Search for the cell housing the specified text and yield its [X, Y] center coordinate. 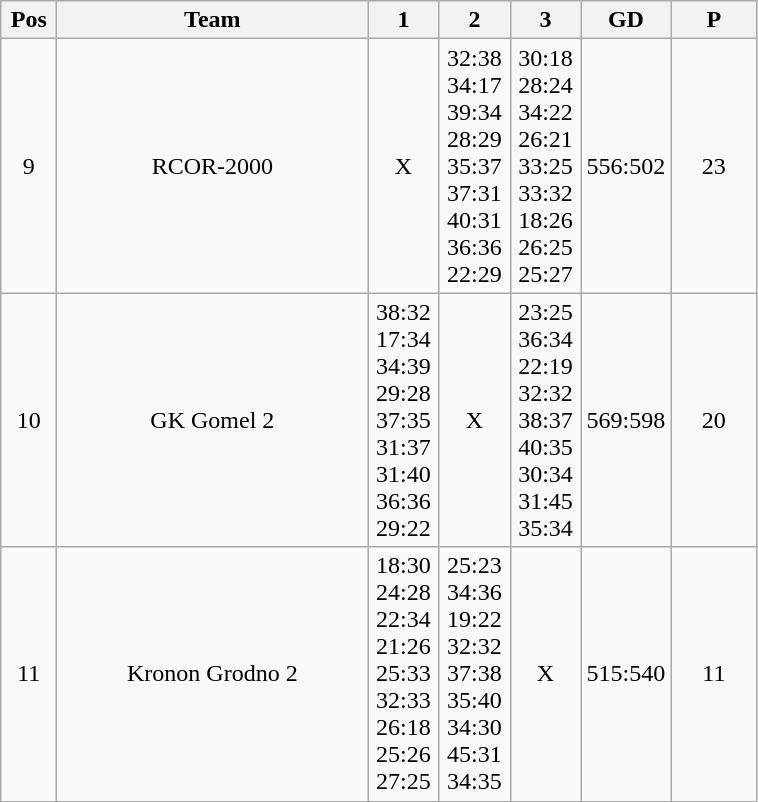
20 [714, 420]
RCOR-2000 [212, 166]
Kronon Grodno 2 [212, 674]
569:598 [626, 420]
Team [212, 20]
Pos [29, 20]
10 [29, 420]
25:2334:3619:2232:3237:3835:4034:3045:3134:35 [474, 674]
P [714, 20]
GD [626, 20]
515:540 [626, 674]
1 [404, 20]
3 [546, 20]
23 [714, 166]
GK Gomel 2 [212, 420]
30:1828:2434:2226:2133:2533:3218:2626:2525:27 [546, 166]
556:502 [626, 166]
18:3024:2822:3421:2625:3332:3326:1825:2627:25 [404, 674]
32:3834:1739:3428:2935:3737:3140:3136:3622:29 [474, 166]
38:3217:3434:3929:2837:3531:3731:4036:3629:22 [404, 420]
23:2536:3422:1932:3238:3740:3530:3431:4535:34 [546, 420]
2 [474, 20]
9 [29, 166]
